Provide the (x, y) coordinate of the cell's center where the given text is located.  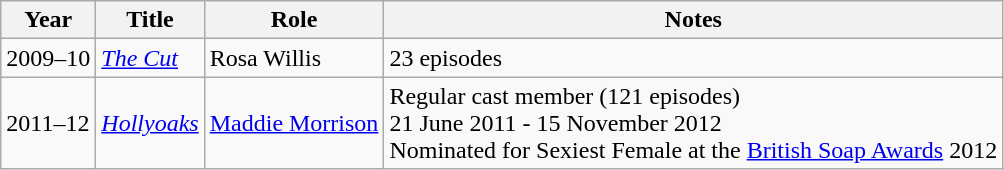
2011–12 (48, 123)
Rosa Willis (294, 58)
23 episodes (694, 58)
Role (294, 20)
The Cut (150, 58)
Hollyoaks (150, 123)
Maddie Morrison (294, 123)
Regular cast member (121 episodes)21 June 2011 - 15 November 2012Nominated for Sexiest Female at the British Soap Awards 2012 (694, 123)
Title (150, 20)
Year (48, 20)
2009–10 (48, 58)
Notes (694, 20)
